Pinpoint the cell where the given text exists, returning its (X, Y) midpoint coordinate. 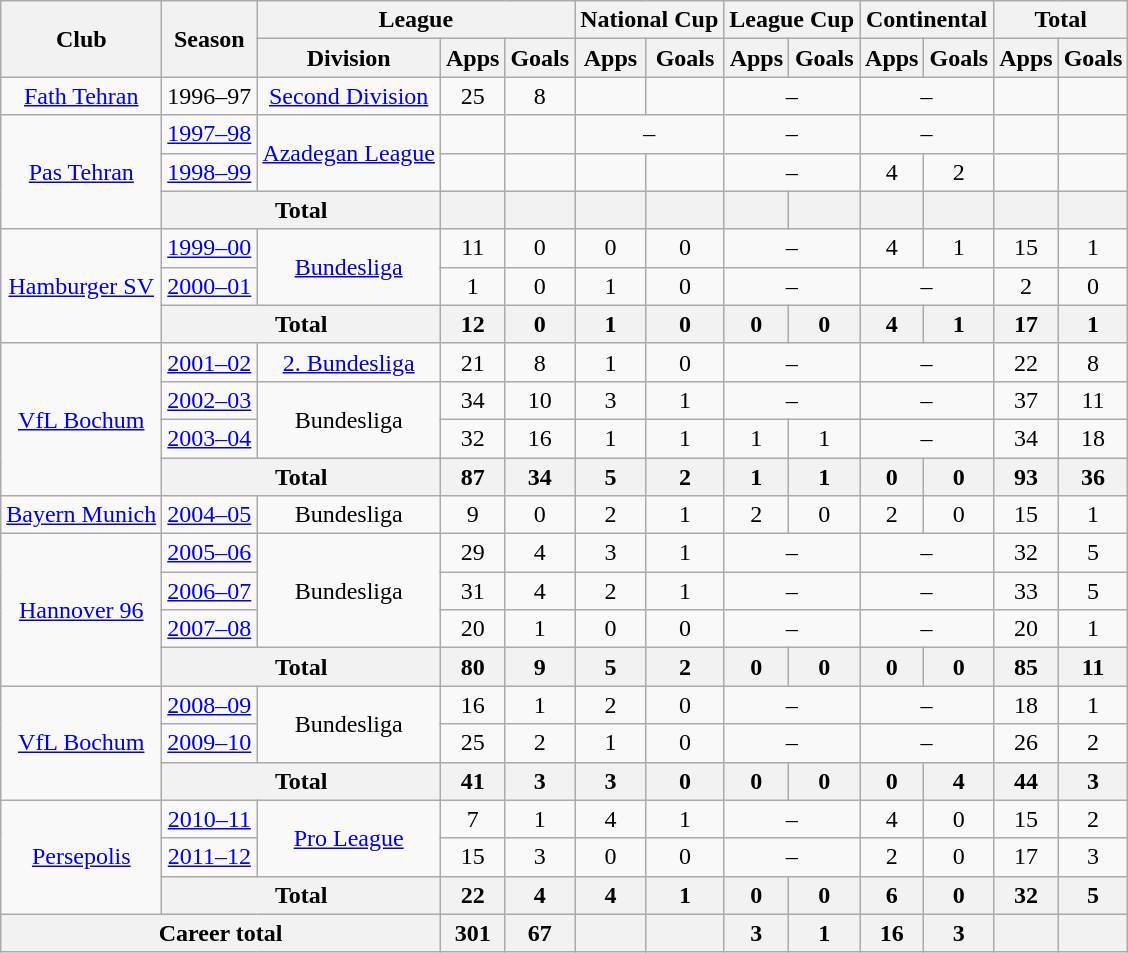
National Cup (650, 20)
Pas Tehran (82, 172)
1996–97 (210, 96)
Season (210, 39)
Bayern Munich (82, 515)
Hamburger SV (82, 286)
2001–02 (210, 362)
2005–06 (210, 553)
31 (472, 591)
29 (472, 553)
2006–07 (210, 591)
League Cup (792, 20)
Continental (927, 20)
Pro League (349, 838)
37 (1026, 400)
2000–01 (210, 286)
Career total (221, 933)
2011–12 (210, 857)
93 (1026, 477)
21 (472, 362)
Azadegan League (349, 153)
2007–08 (210, 629)
Persepolis (82, 857)
1997–98 (210, 134)
67 (540, 933)
87 (472, 477)
2002–03 (210, 400)
33 (1026, 591)
2003–04 (210, 438)
Club (82, 39)
301 (472, 933)
Fath Tehran (82, 96)
26 (1026, 743)
85 (1026, 667)
2010–11 (210, 819)
44 (1026, 781)
12 (472, 324)
10 (540, 400)
6 (892, 895)
Division (349, 58)
41 (472, 781)
Second Division (349, 96)
1999–00 (210, 248)
1998–99 (210, 172)
7 (472, 819)
2009–10 (210, 743)
80 (472, 667)
2004–05 (210, 515)
League (416, 20)
Hannover 96 (82, 610)
36 (1093, 477)
2. Bundesliga (349, 362)
2008–09 (210, 705)
